Return (X, Y) of the center of cell containing provided text 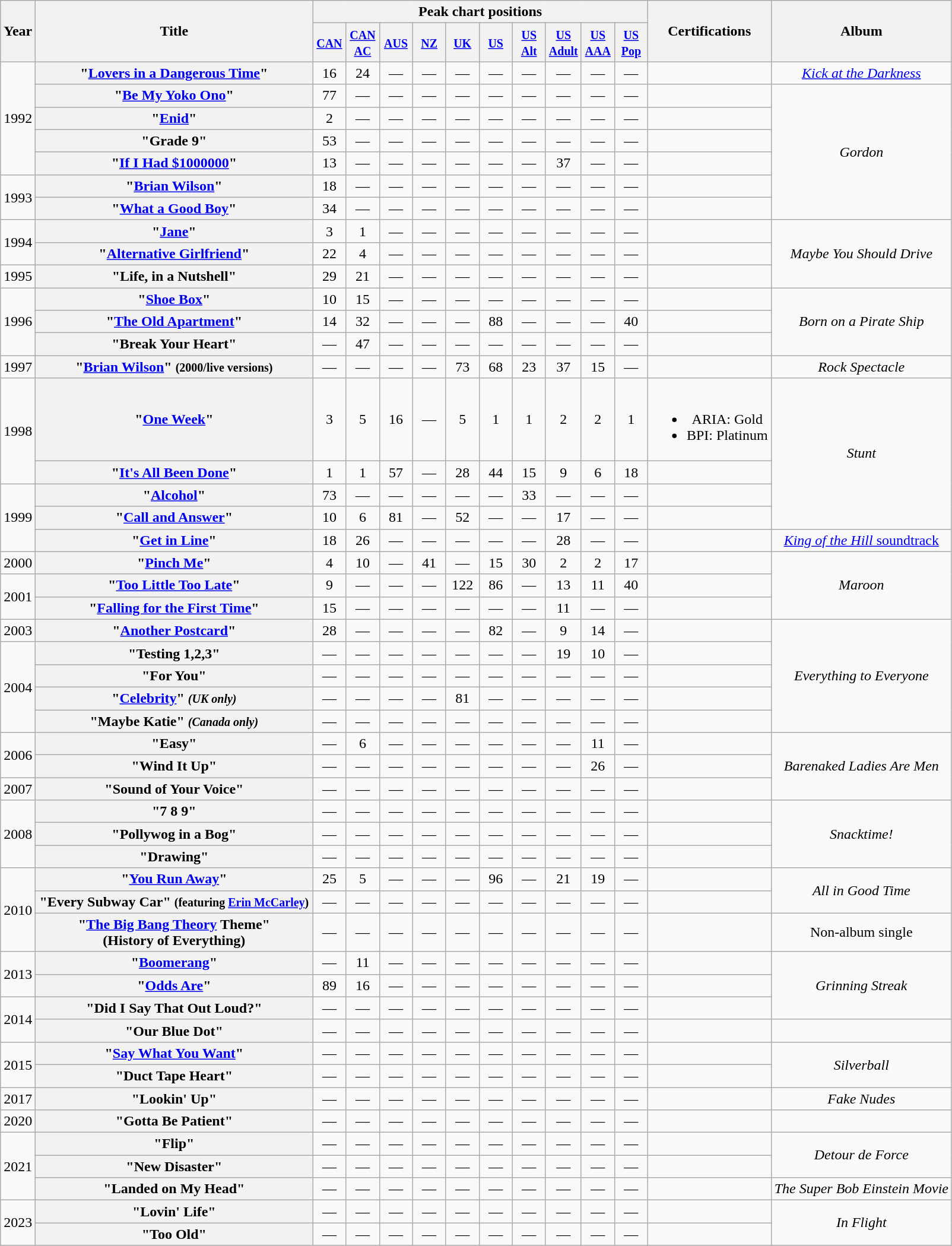
Barenaked Ladies Are Men (861, 766)
"You Run Away" (174, 879)
US (496, 43)
"Every Subway Car" (featuring Erin McCarley) (174, 902)
Silverball (861, 1064)
Gordon (861, 152)
"Landed on My Head" (174, 1189)
USAlt (529, 43)
King of the Hill soundtrack (861, 540)
"Say What You Want" (174, 1053)
1992 (18, 118)
53 (329, 141)
In Flight (861, 1223)
"Grade 9" (174, 141)
77 (329, 96)
2020 (18, 1121)
2021 (18, 1166)
1993 (18, 197)
"One Week" (174, 420)
2006 (18, 755)
24 (363, 73)
"Flip" (174, 1144)
"The Old Apartment" (174, 322)
"New Disaster" (174, 1166)
32 (363, 322)
Rock Spectacle (861, 367)
"Call and Answer" (174, 518)
CAN (329, 43)
"Pollywog in a Bog" (174, 834)
Title (174, 31)
2010 (18, 909)
2023 (18, 1223)
1999 (18, 518)
22 (329, 253)
34 (329, 208)
"Too Little Too Late" (174, 585)
"Get in Line" (174, 540)
"Lovers in a Dangerous Time" (174, 73)
86 (496, 585)
"Lovin' Life" (174, 1212)
"7 8 9" (174, 811)
25 (329, 879)
1995 (18, 276)
23 (529, 367)
96 (496, 879)
"Be My Yoko Ono" (174, 96)
2001 (18, 597)
CAN AC (363, 43)
"Gotta Be Patient" (174, 1121)
Kick at the Darkness (861, 73)
2000 (18, 563)
"Duct Tape Heart" (174, 1076)
2004 (18, 687)
Certifications (709, 31)
"Enid" (174, 118)
"Brian Wilson" (2000/live versions) (174, 367)
2015 (18, 1064)
Maroon (861, 585)
"If I Had $1000000" (174, 163)
"It's All Been Done" (174, 473)
1994 (18, 242)
"Pinch Me" (174, 563)
ARIA: GoldBPI: Platinum (709, 420)
"Lookin' Up" (174, 1099)
Non-album single (861, 932)
"Alternative Girlfriend" (174, 253)
Born on a Pirate Ship (861, 321)
122 (462, 585)
"Alcohol" (174, 495)
"Another Postcard" (174, 630)
Year (18, 31)
"Celebrity" (UK only) (174, 698)
1996 (18, 321)
All in Good Time (861, 890)
UK (462, 43)
82 (496, 630)
41 (429, 563)
68 (496, 367)
USAAA (598, 43)
Peak chart positions (481, 12)
"For You" (174, 676)
"Drawing" (174, 857)
Fake Nudes (861, 1099)
NZ (429, 43)
89 (329, 985)
USAdult (563, 43)
88 (496, 322)
Everything to Everyone (861, 676)
29 (329, 276)
2013 (18, 974)
Snacktime! (861, 834)
"Too Old" (174, 1234)
2017 (18, 1099)
2007 (18, 789)
AUS (396, 43)
30 (529, 563)
Maybe You Should Drive (861, 253)
USPop (631, 43)
"Did I Say That Out Loud?" (174, 1008)
"Brian Wilson" (174, 186)
"Wind It Up" (174, 766)
"Testing 1,2,3" (174, 653)
"Our Blue Dot" (174, 1031)
57 (396, 473)
2008 (18, 834)
"Break Your Heart" (174, 344)
Detour de Force (861, 1155)
2014 (18, 1019)
The Super Bob Einstein Movie (861, 1189)
"Easy" (174, 744)
2003 (18, 630)
"The Big Bang Theory Theme"(History of Everything) (174, 932)
"Shoe Box" (174, 299)
"What a Good Boy" (174, 208)
44 (496, 473)
33 (529, 495)
1997 (18, 367)
"Odds Are" (174, 985)
"Life, in a Nutshell" (174, 276)
"Maybe Katie" (Canada only) (174, 721)
Stunt (861, 454)
47 (363, 344)
Album (861, 31)
"Jane" (174, 231)
Grinning Streak (861, 985)
"Falling for the First Time" (174, 608)
"Boomerang" (174, 963)
1998 (18, 431)
"Sound of Your Voice" (174, 789)
52 (462, 518)
